Detect which cell encompasses the target text, then output its [X, Y] center coordinate. 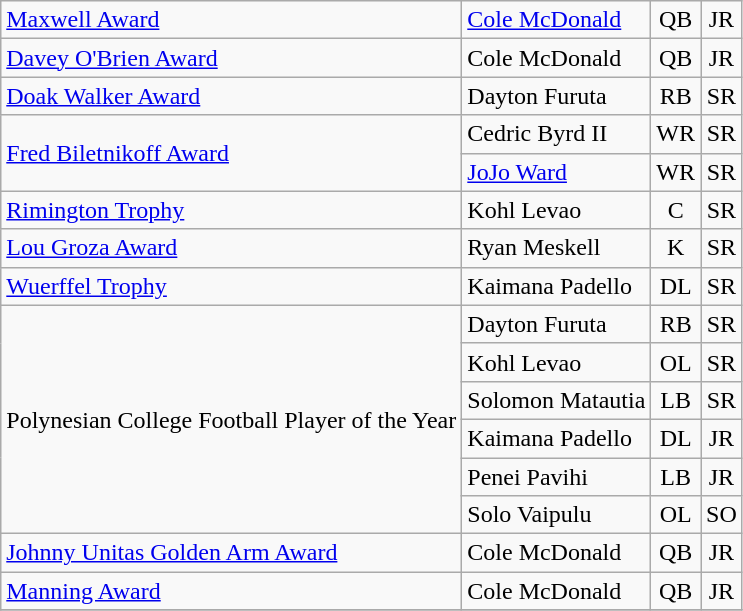
Maxwell Award [232, 20]
Manning Award [232, 591]
Wuerffel Trophy [232, 286]
C [676, 210]
Solomon Matautia [556, 400]
SO [722, 515]
Solo Vaipulu [556, 515]
Ryan Meskell [556, 248]
Cedric Byrd II [556, 134]
Fred Biletnikoff Award [232, 153]
Rimington Trophy [232, 210]
JoJo Ward [556, 172]
Lou Groza Award [232, 248]
Johnny Unitas Golden Arm Award [232, 553]
Polynesian College Football Player of the Year [232, 419]
K [676, 248]
Doak Walker Award [232, 96]
Penei Pavihi [556, 477]
Davey O'Brien Award [232, 58]
